Determine the [x, y] coordinate at the center of the cell enclosing the given text.  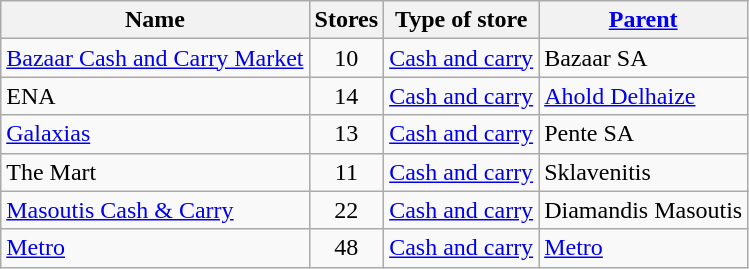
Stores [346, 20]
13 [346, 134]
ENA [155, 96]
The Mart [155, 172]
Galaxias [155, 134]
Parent [644, 20]
10 [346, 58]
11 [346, 172]
Name [155, 20]
Pente SA [644, 134]
22 [346, 210]
14 [346, 96]
48 [346, 248]
Bazaar SA [644, 58]
Masoutis Cash & Carry [155, 210]
Type of store [462, 20]
Diamandis Masoutis [644, 210]
Ahold Delhaize [644, 96]
Bazaar Cash and Carry Market [155, 58]
Sklavenitis [644, 172]
